Find where the given text appears and provide that cell's center as [x, y] coordinate. 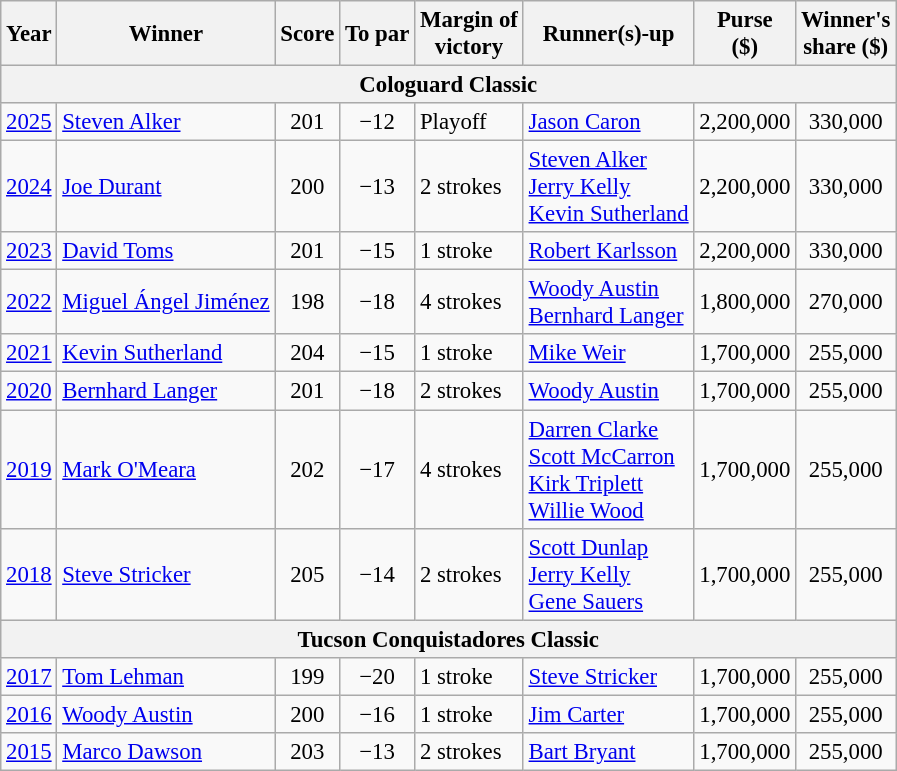
Marco Dawson [166, 752]
Purse($) [745, 34]
Jason Caron [608, 122]
203 [308, 752]
Kevin Sutherland [166, 353]
−16 [378, 714]
Winner'sshare ($) [846, 34]
Margin ofvictory [470, 34]
2023 [29, 251]
204 [308, 353]
Scott Dunlap Jerry Kelly Gene Sauers [608, 574]
−12 [378, 122]
−17 [378, 470]
2025 [29, 122]
2019 [29, 470]
2021 [29, 353]
Steven Alker Jerry Kelly Kevin Sutherland [608, 187]
Tom Lehman [166, 676]
205 [308, 574]
270,000 [846, 302]
Steven Alker [166, 122]
Jim Carter [608, 714]
Tucson Conquistadores Classic [448, 639]
Robert Karlsson [608, 251]
−14 [378, 574]
198 [308, 302]
Joe Durant [166, 187]
Mike Weir [608, 353]
Woody Austin Bernhard Langer [608, 302]
Cologuard Classic [448, 85]
Miguel Ángel Jiménez [166, 302]
2018 [29, 574]
David Toms [166, 251]
202 [308, 470]
2015 [29, 752]
Runner(s)-up [608, 34]
Bernhard Langer [166, 391]
199 [308, 676]
To par [378, 34]
Score [308, 34]
2017 [29, 676]
Playoff [470, 122]
Bart Bryant [608, 752]
2024 [29, 187]
Year [29, 34]
2020 [29, 391]
−20 [378, 676]
2022 [29, 302]
Mark O'Meara [166, 470]
Darren Clarke Scott McCarron Kirk Triplett Willie Wood [608, 470]
2016 [29, 714]
Winner [166, 34]
1,800,000 [745, 302]
